Capture the cell that displays the provided text and extract its [X, Y] central coordinate. 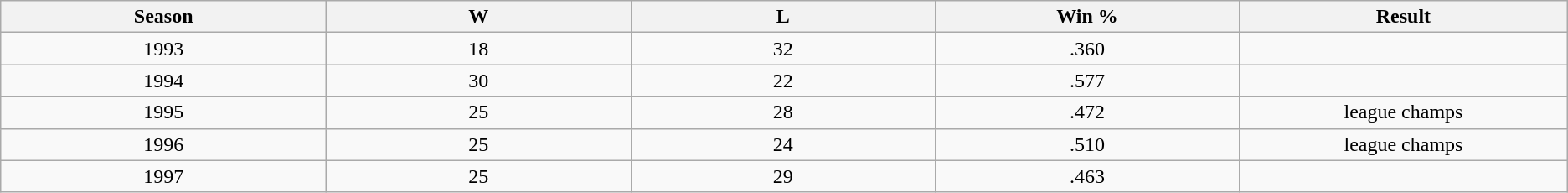
18 [479, 49]
.472 [1087, 112]
.463 [1087, 176]
24 [782, 144]
Win % [1087, 17]
1995 [164, 112]
Season [164, 17]
W [479, 17]
29 [782, 176]
.577 [1087, 81]
.510 [1087, 144]
.360 [1087, 49]
28 [782, 112]
1997 [164, 176]
1994 [164, 81]
1993 [164, 49]
L [782, 17]
32 [782, 49]
1996 [164, 144]
22 [782, 81]
Result [1404, 17]
30 [479, 81]
